For the text-containing cell, return its midpoint in (x, y) coordinate format. 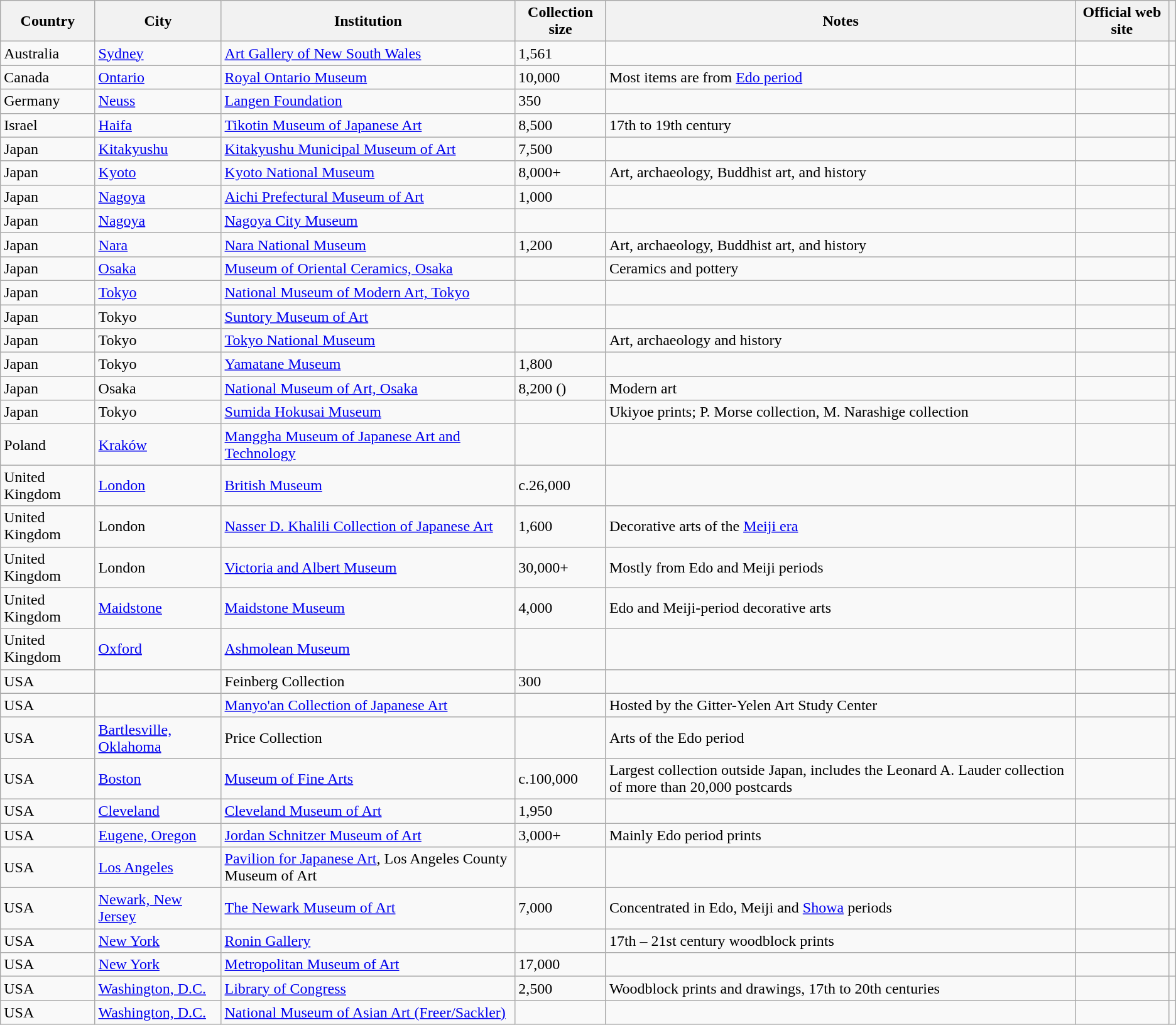
Museum of Oriental Ceramics, Osaka (368, 268)
Victoria and Albert Museum (368, 567)
Kraków (158, 445)
Haifa (158, 125)
Kitakyushu (158, 149)
Los Angeles (158, 867)
Sydney (158, 53)
National Museum of Modern Art, Tokyo (368, 292)
National Museum of Art, Osaka (368, 388)
Mostly from Edo and Meiji periods (841, 567)
Notes (841, 21)
Canada (48, 77)
Nara (158, 244)
Ukiyoe prints; P. Morse collection, M. Narashige collection (841, 412)
1,950 (560, 811)
Ontario (158, 77)
30,000+ (560, 567)
2,500 (560, 989)
Manggha Museum of Japanese Art and Technology (368, 445)
Newark, New Jersey (158, 909)
Aichi Prefectural Museum of Art (368, 197)
Feinberg Collection (368, 681)
Eugene, Oregon (158, 835)
Cleveland Museum of Art (368, 811)
Kyoto National Museum (368, 173)
Germany (48, 101)
Boston (158, 778)
Official web site (1122, 21)
1,600 (560, 527)
Art, archaeology and history (841, 341)
Nagoya City Museum (368, 221)
Modern art (841, 388)
Poland (48, 445)
Sumida Hokusai Museum (368, 412)
Ronin Gallery (368, 941)
Maidstone Museum (368, 608)
Pavilion for Japanese Art, Los Angeles County Museum of Art (368, 867)
Concentrated in Edo, Meiji and Showa periods (841, 909)
8,000+ (560, 173)
Ashmolean Museum (368, 649)
Yamatane Museum (368, 365)
7,000 (560, 909)
Woodblock prints and drawings, 17th to 20th centuries (841, 989)
Tikotin Museum of Japanese Art (368, 125)
Nasser D. Khalili Collection of Japanese Art (368, 527)
Collection size (560, 21)
17,000 (560, 965)
Australia (48, 53)
c.26,000 (560, 485)
1,561 (560, 53)
Kitakyushu Municipal Museum of Art (368, 149)
Hosted by the Gitter-Yelen Art Study Center (841, 705)
Decorative arts of the Meiji era (841, 527)
Largest collection outside Japan, includes the Leonard A. Lauder collection of more than 20,000 postcards (841, 778)
350 (560, 101)
17th – 21st century woodblock prints (841, 941)
Suntory Museum of Art (368, 316)
1,800 (560, 365)
The Newark Museum of Art (368, 909)
Most items are from Edo period (841, 77)
Museum of Fine Arts (368, 778)
Arts of the Edo period (841, 738)
Oxford (158, 649)
300 (560, 681)
National Museum of Asian Art (Freer/Sackler) (368, 1012)
Jordan Schnitzer Museum of Art (368, 835)
Edo and Meiji-period decorative arts (841, 608)
Metropolitan Museum of Art (368, 965)
Israel (48, 125)
British Museum (368, 485)
Institution (368, 21)
1,000 (560, 197)
Library of Congress (368, 989)
Bartlesville, Oklahoma (158, 738)
7,500 (560, 149)
Art Gallery of New South Wales (368, 53)
Kyoto (158, 173)
Price Collection (368, 738)
10,000 (560, 77)
Ceramics and pottery (841, 268)
1,200 (560, 244)
17th to 19th century (841, 125)
8,500 (560, 125)
Neuss (158, 101)
Nara National Museum (368, 244)
Maidstone (158, 608)
Manyo'an Collection of Japanese Art (368, 705)
Cleveland (158, 811)
Country (48, 21)
Mainly Edo period prints (841, 835)
3,000+ (560, 835)
c.100,000 (560, 778)
8,200 () (560, 388)
Tokyo National Museum (368, 341)
Langen Foundation (368, 101)
4,000 (560, 608)
City (158, 21)
Royal Ontario Museum (368, 77)
